Detect which cell encompasses the target text, then output its [X, Y] center coordinate. 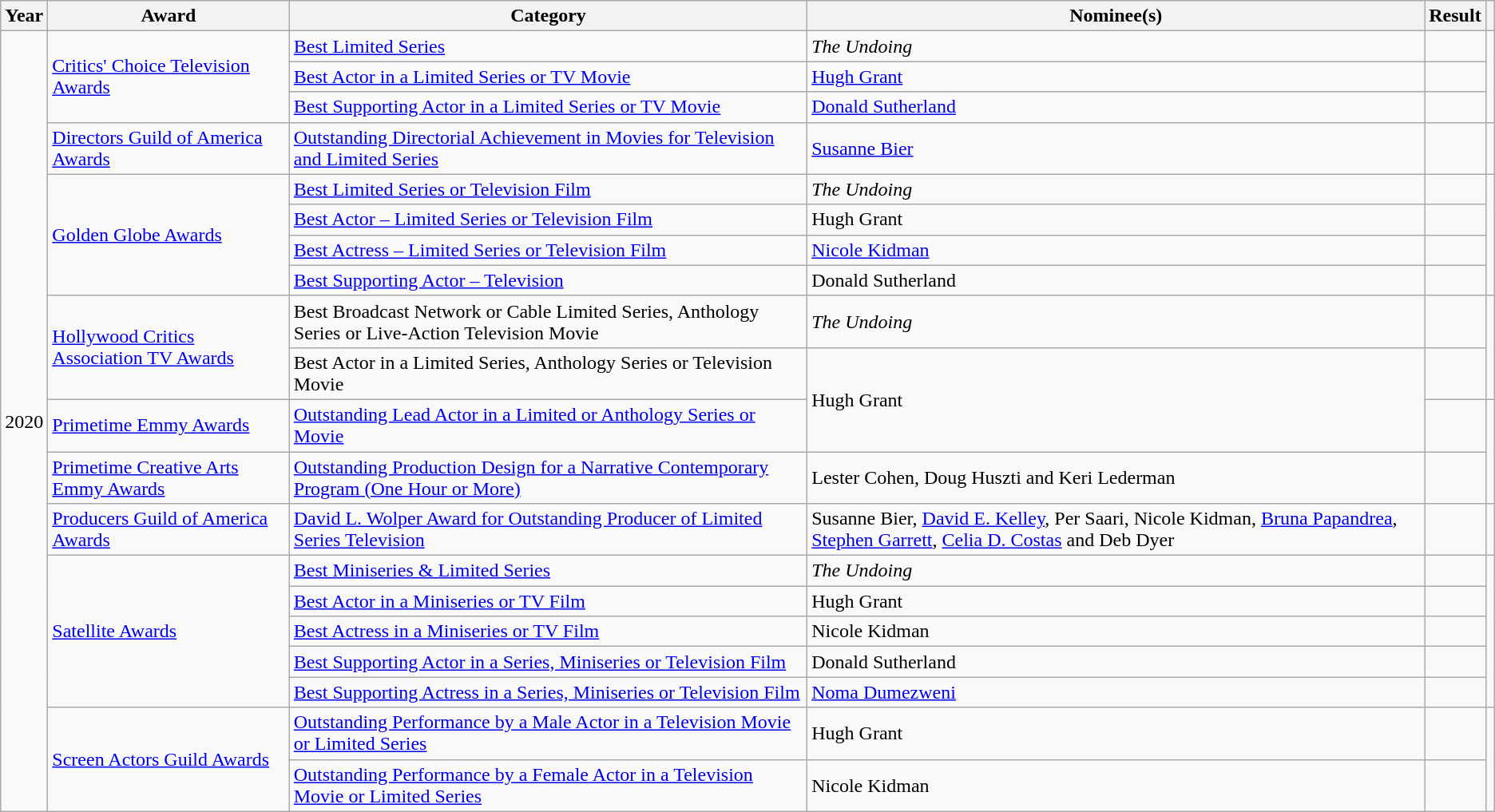
2020 [24, 422]
Susanne Bier [1116, 149]
Satellite Awards [169, 632]
Best Actress in a Miniseries or TV Film [548, 632]
Susanne Bier, David E. Kelley, Per Saari, Nicole Kidman, Bruna Papandrea, Stephen Garrett, Celia D. Costas and Deb Dyer [1116, 530]
Primetime Emmy Awards [169, 425]
Category [548, 16]
Outstanding Directorial Achievement in Movies for Television and Limited Series [548, 149]
Best Actor in a Miniseries or TV Film [548, 601]
Golden Globe Awards [169, 235]
Primetime Creative Arts Emmy Awards [169, 477]
David L. Wolper Award for Outstanding Producer of Limited Series Television [548, 530]
Outstanding Performance by a Female Actor in a Television Movie or Limited Series [548, 786]
Best Supporting Actor in a Limited Series or TV Movie [548, 107]
Best Supporting Actress in a Series, Miniseries or Television Film [548, 692]
Best Actor – Limited Series or Television Film [548, 220]
Best Actor in a Limited Series or TV Movie [548, 77]
Best Broadcast Network or Cable Limited Series, Anthology Series or Live-Action Television Movie [548, 321]
Best Limited Series or Television Film [548, 189]
Lester Cohen, Doug Huszti and Keri Lederman [1116, 477]
Best Limited Series [548, 46]
Noma Dumezweni [1116, 692]
Best Supporting Actor – Television [548, 280]
Best Actor in a Limited Series, Anthology Series or Television Movie [548, 374]
Critics' Choice Television Awards [169, 77]
Producers Guild of America Awards [169, 530]
Award [169, 16]
Best Miniseries & Limited Series [548, 571]
Result [1455, 16]
Hollywood Critics Association TV Awards [169, 347]
Screen Actors Guild Awards [169, 759]
Directors Guild of America Awards [169, 149]
Nominee(s) [1116, 16]
Outstanding Performance by a Male Actor in a Television Movie or Limited Series [548, 733]
Outstanding Lead Actor in a Limited or Anthology Series or Movie [548, 425]
Outstanding Production Design for a Narrative Contemporary Program (One Hour or More) [548, 477]
Best Supporting Actor in a Series, Miniseries or Television Film [548, 662]
Year [24, 16]
Best Actress – Limited Series or Television Film [548, 250]
